Find where the given text appears and provide that cell's center as (X, Y) coordinate. 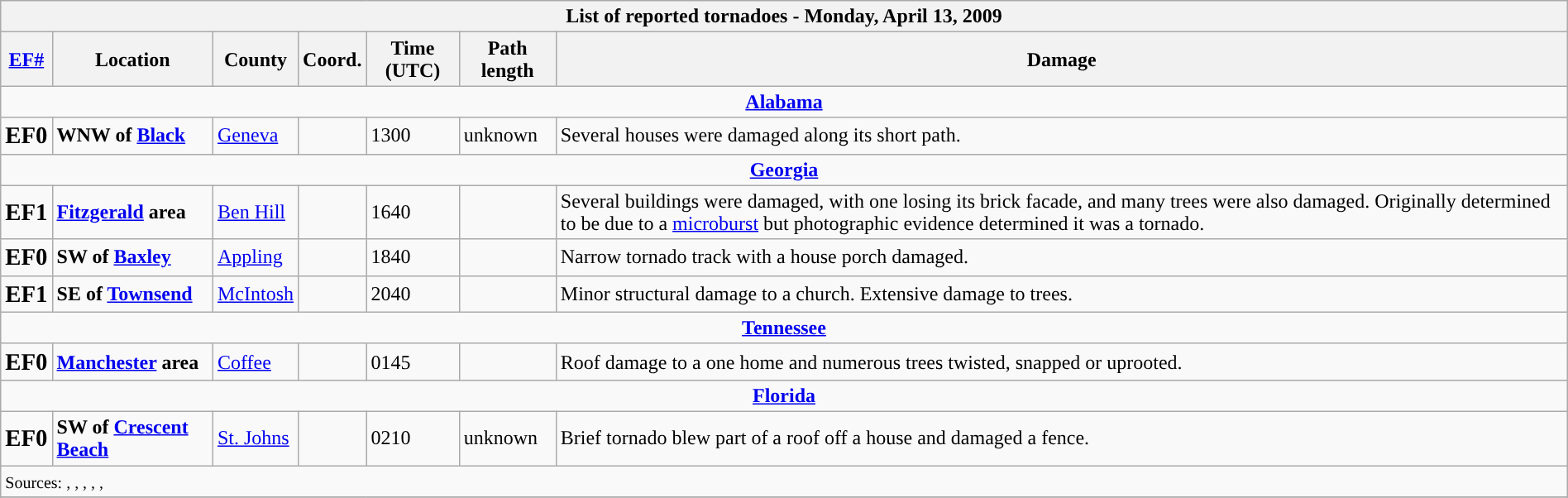
Roof damage to a one home and numerous trees twisted, snapped or uprooted. (1062, 362)
SW of Baxley (132, 257)
2040 (413, 294)
Location (132, 60)
Several houses were damaged along its short path. (1062, 136)
Time (UTC) (413, 60)
Tennessee (784, 328)
Ben Hill (255, 212)
1840 (413, 257)
Georgia (784, 170)
Appling (255, 257)
Sources: , , , , , (784, 481)
SW of Crescent Beach (132, 438)
0210 (413, 438)
1300 (413, 136)
St. Johns (255, 438)
Fitzgerald area (132, 212)
WNW of Black (132, 136)
Coord. (332, 60)
Damage (1062, 60)
0145 (413, 362)
Brief tornado blew part of a roof off a house and damaged a fence. (1062, 438)
Geneva (255, 136)
EF# (26, 60)
Coffee (255, 362)
1640 (413, 212)
Manchester area (132, 362)
Minor structural damage to a church. Extensive damage to trees. (1062, 294)
SE of Townsend (132, 294)
Narrow tornado track with a house porch damaged. (1062, 257)
McIntosh (255, 294)
Alabama (784, 102)
County (255, 60)
Florida (784, 395)
List of reported tornadoes - Monday, April 13, 2009 (784, 17)
Path length (508, 60)
